Provide the (x, y) coordinate of the cell's center where the given text is located.  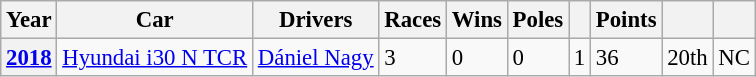
Poles (538, 20)
Hyundai i30 N TCR (155, 58)
Points (626, 20)
Races (413, 20)
Drivers (316, 20)
Wins (476, 20)
3 (413, 58)
36 (626, 58)
Car (155, 20)
NC (734, 58)
2018 (29, 58)
Year (29, 20)
20th (688, 58)
Dániel Nagy (316, 58)
1 (579, 58)
